Scan for the cell matching the given text and deliver its [x, y] coordinate at center. 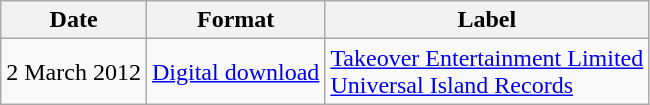
Takeover Entertainment Limited Universal Island Records [487, 72]
Digital download [235, 72]
Date [74, 20]
2 March 2012 [74, 72]
Label [487, 20]
Format [235, 20]
